Extract the (x, y) coordinate from the center of the cell holding the provided text.  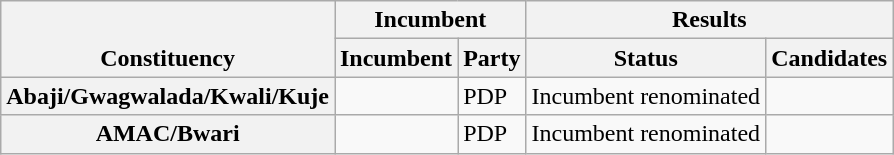
Party (492, 58)
AMAC/Bwari (168, 134)
Results (710, 20)
Constituency (168, 39)
Status (646, 58)
Abaji/Gwagwalada/Kwali/Kuje (168, 96)
Candidates (830, 58)
